Find where the given text appears and provide that cell's center as [X, Y] coordinate. 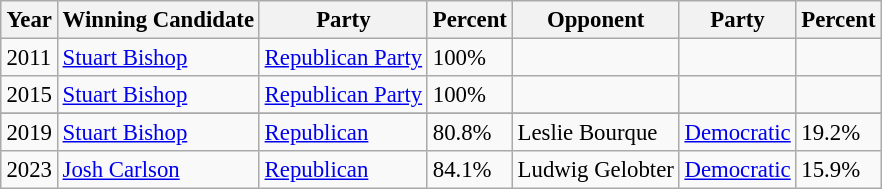
Year [29, 20]
Josh Carlson [158, 170]
2011 [29, 57]
Winning Candidate [158, 20]
19.2% [838, 133]
2023 [29, 170]
2015 [29, 95]
15.9% [838, 170]
Opponent [596, 20]
80.8% [470, 133]
Ludwig Gelobter [596, 170]
Leslie Bourque [596, 133]
2019 [29, 133]
84.1% [470, 170]
